Find where the given text appears and provide that cell's center as (X, Y) coordinate. 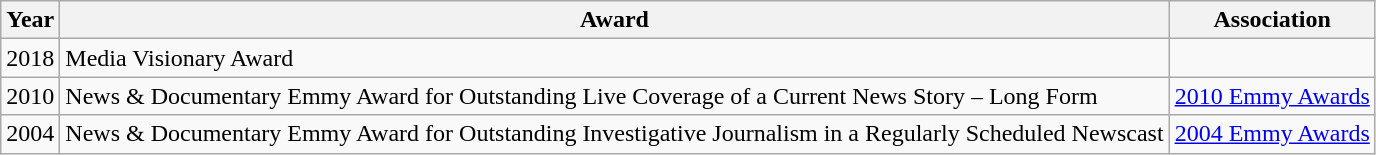
2010 (30, 96)
Award (614, 20)
2010 Emmy Awards (1272, 96)
2018 (30, 58)
Association (1272, 20)
Year (30, 20)
2004 (30, 134)
2004 Emmy Awards (1272, 134)
News & Documentary Emmy Award for Outstanding Live Coverage of a Current News Story – Long Form (614, 96)
Media Visionary Award (614, 58)
News & Documentary Emmy Award for Outstanding Investigative Journalism in a Regularly Scheduled Newscast (614, 134)
